Identify which cell holds the provided text, then report its (x, y) central coordinate. 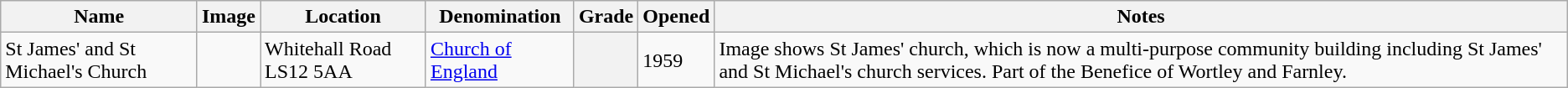
Image (228, 17)
Whitehall Road LS12 5AA (343, 60)
Opened (677, 17)
Notes (1141, 17)
Location (343, 17)
1959 (677, 60)
Church of England (499, 60)
Name (99, 17)
Denomination (499, 17)
St James' and St Michael's Church (99, 60)
Grade (606, 17)
